Determine the (X, Y) coordinate at the center of the cell enclosing the given text.  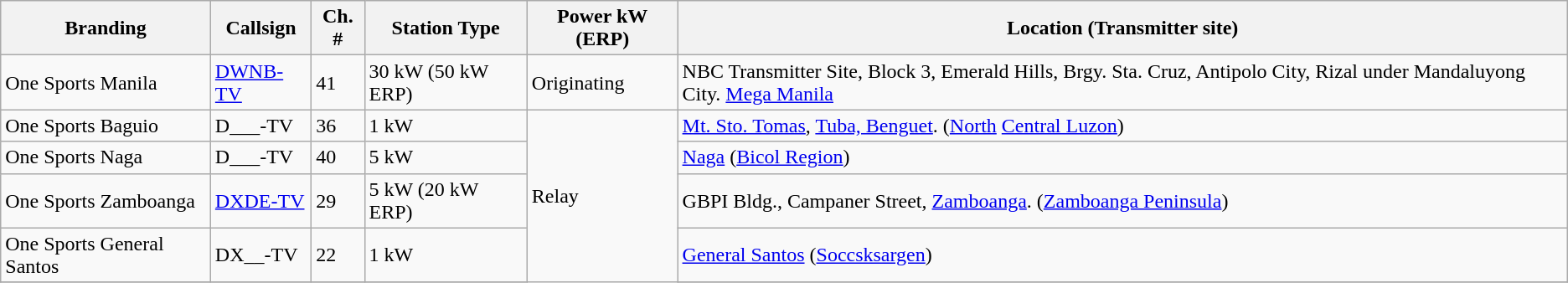
General Santos (Soccsksargen) (1122, 255)
DX__-TV (260, 255)
Ch. # (338, 28)
One Sports Zamboanga (106, 201)
Power kW (ERP) (602, 28)
40 (338, 157)
5 kW (446, 157)
One Sports Manila (106, 82)
5 kW (20 kW ERP) (446, 201)
Callsign (260, 28)
Naga (Bicol Region) (1122, 157)
30 kW (50 kW ERP) (446, 82)
DXDE-TV (260, 201)
One Sports Naga (106, 157)
29 (338, 201)
Station Type (446, 28)
Relay (602, 196)
36 (338, 126)
NBC Transmitter Site, Block 3, Emerald Hills, Brgy. Sta. Cruz, Antipolo City, Rizal under Mandaluyong City. Mega Manila (1122, 82)
41 (338, 82)
GBPI Bldg., Campaner Street, Zamboanga. (Zamboanga Peninsula) (1122, 201)
One Sports General Santos (106, 255)
One Sports Baguio (106, 126)
Location (Transmitter site) (1122, 28)
Originating (602, 82)
Branding (106, 28)
22 (338, 255)
Mt. Sto. Tomas, Tuba, Benguet. (North Central Luzon) (1122, 126)
DWNB-TV (260, 82)
